Scan for the cell matching the given text and deliver its (X, Y) coordinate at center. 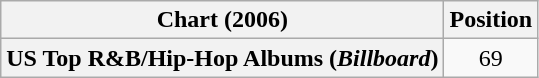
Chart (2006) (222, 20)
US Top R&B/Hip-Hop Albums (Billboard) (222, 58)
Position (491, 20)
69 (491, 58)
